Find where the given text appears and provide that cell's center as (x, y) coordinate. 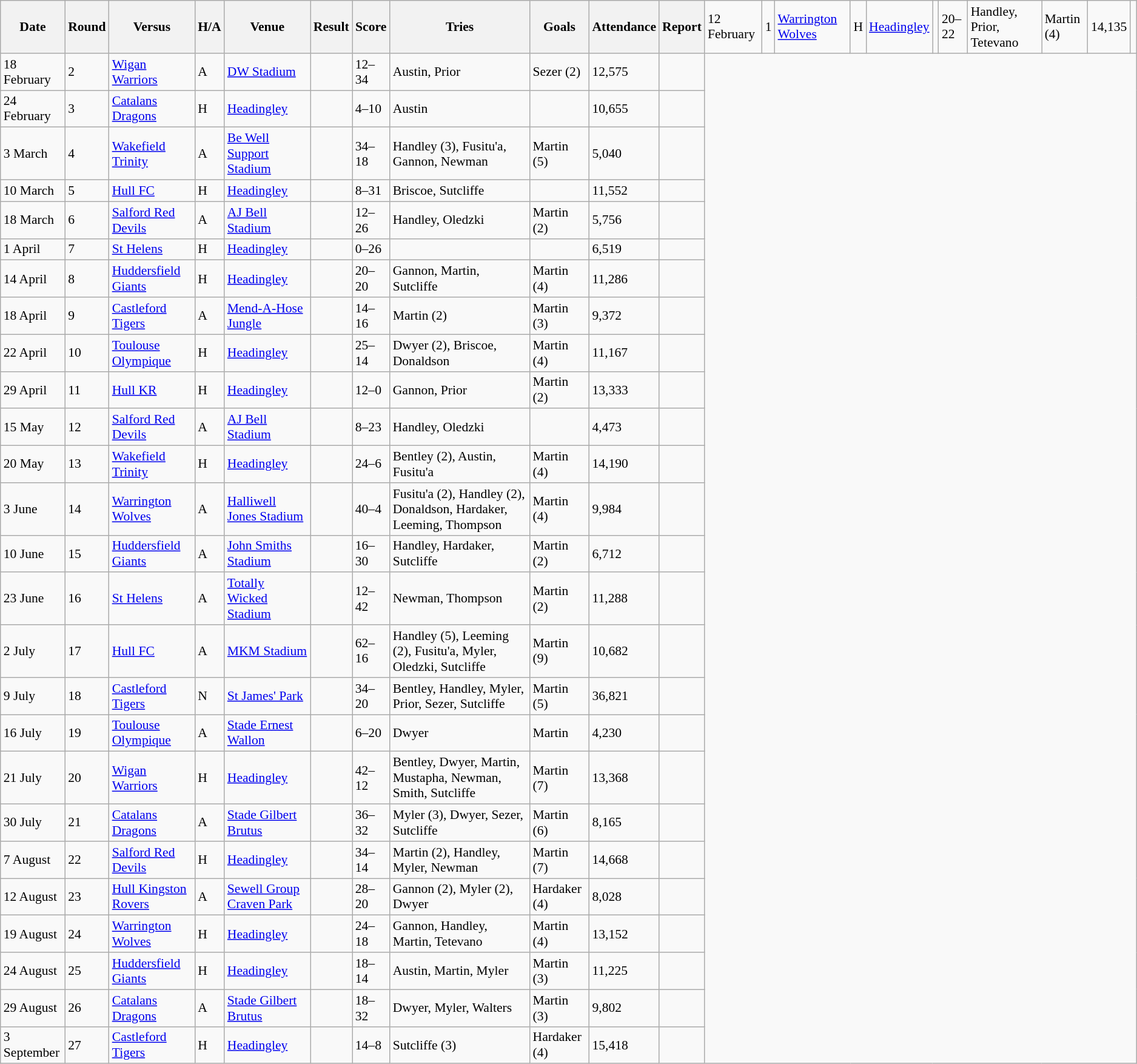
21 July (33, 778)
Dwyer (460, 733)
14 April (33, 279)
12–26 (371, 220)
Bentley (2), Austin, Fusitu'a (460, 465)
5 (87, 191)
Austin, Prior (460, 72)
Sezer (2) (560, 72)
John Smiths Stadium (267, 553)
MKM Stadium (267, 652)
1 April (33, 249)
15 May (33, 427)
11,288 (624, 599)
16 July (33, 733)
13,368 (624, 778)
14 (87, 510)
3 March (33, 154)
19 August (33, 934)
Venue (267, 27)
21 (87, 823)
Fusitu'a (2), Handley (2), Donaldson, Hardaker, Leeming, Thompson (460, 510)
Attendance (624, 27)
14,190 (624, 465)
DW Stadium (267, 72)
Dwyer, Myler, Walters (460, 1008)
11,167 (624, 353)
Martin (9) (560, 652)
Totally Wicked Stadium (267, 599)
62–16 (371, 652)
Briscoe, Sutcliffe (460, 191)
Handley, Prior, Tetevano (1005, 27)
N (210, 696)
9 July (33, 696)
10 (87, 353)
25 (87, 971)
2 (87, 72)
Round (87, 27)
14–16 (371, 315)
6,712 (624, 553)
13,152 (624, 934)
4 (87, 154)
15 (87, 553)
23 June (33, 599)
9,372 (624, 315)
8,165 (624, 823)
Martin (2), Handley, Myler, Newman (460, 860)
12,575 (624, 72)
Gannon, Handley, Martin, Tetevano (460, 934)
10,682 (624, 652)
St James' Park (267, 696)
12–34 (371, 72)
12 (87, 427)
Austin, Martin, Myler (460, 971)
24–6 (371, 465)
34–18 (371, 154)
40–4 (371, 510)
19 (87, 733)
Hull Kingston Rovers (152, 897)
10 June (33, 553)
16–30 (371, 553)
H/A (210, 27)
Gannon, Prior (460, 389)
Tries (460, 27)
18 April (33, 315)
Newman, Thompson (460, 599)
25–14 (371, 353)
6–20 (371, 733)
24 (87, 934)
22 (87, 860)
12–42 (371, 599)
Be Well Support Stadium (267, 154)
Martin (560, 733)
24 August (33, 971)
Bentley, Handley, Myler, Prior, Sezer, Sutcliffe (460, 696)
Gannon (2), Myler (2), Dwyer (460, 897)
18 (87, 696)
6,519 (624, 249)
Austin (460, 109)
29 April (33, 389)
20 May (33, 465)
42–12 (371, 778)
Myler (3), Dwyer, Sezer, Sutcliffe (460, 823)
9,984 (624, 510)
10,655 (624, 109)
18 February (33, 72)
18 March (33, 220)
13,333 (624, 389)
10 March (33, 191)
6 (87, 220)
3 (87, 109)
23 (87, 897)
18–14 (371, 971)
12 August (33, 897)
7 (87, 249)
16 (87, 599)
8 (87, 279)
13 (87, 465)
Dwyer (2), Briscoe, Donaldson (460, 353)
5,756 (624, 220)
3 June (33, 510)
27 (87, 1045)
17 (87, 652)
0–26 (371, 249)
30 July (33, 823)
24 February (33, 109)
34–20 (371, 696)
15,418 (624, 1045)
36,821 (624, 696)
14–8 (371, 1045)
Hull KR (152, 389)
11 (87, 389)
Versus (152, 27)
4–10 (371, 109)
22 April (33, 353)
12 February (734, 27)
8–23 (371, 427)
4,473 (624, 427)
24–18 (371, 934)
8,028 (624, 897)
11,225 (624, 971)
11,552 (624, 191)
18–32 (371, 1008)
Score (371, 27)
4,230 (624, 733)
Result (331, 27)
11,286 (624, 279)
Halliwell Jones Stadium (267, 510)
20–22 (953, 27)
14,135 (1108, 27)
5,040 (624, 154)
34–14 (371, 860)
Martin (6) (560, 823)
7 August (33, 860)
2 July (33, 652)
1 (769, 27)
8–31 (371, 191)
36–32 (371, 823)
Date (33, 27)
Sewell Group Craven Park (267, 897)
Handley, Hardaker, Sutcliffe (460, 553)
28–20 (371, 897)
14,668 (624, 860)
Handley (5), Leeming (2), Fusitu'a, Myler, Oledzki, Sutcliffe (460, 652)
Gannon, Martin, Sutcliffe (460, 279)
29 August (33, 1008)
Report (682, 27)
Mend-A-Hose Jungle (267, 315)
12–0 (371, 389)
Goals (560, 27)
Sutcliffe (3) (460, 1045)
20–20 (371, 279)
26 (87, 1008)
20 (87, 778)
3 September (33, 1045)
Handley (3), Fusitu'a, Gannon, Newman (460, 154)
9,802 (624, 1008)
Bentley, Dwyer, Martin, Mustapha, Newman, Smith, Sutcliffe (460, 778)
Stade Ernest Wallon (267, 733)
9 (87, 315)
